Find where the given text appears and provide that cell's center as [X, Y] coordinate. 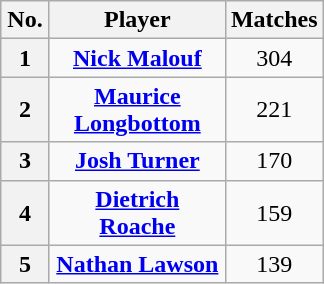
2 [26, 110]
Dietrich Roache [137, 212]
139 [274, 264]
Josh Turner [137, 161]
3 [26, 161]
4 [26, 212]
1 [26, 58]
159 [274, 212]
Nick Malouf [137, 58]
5 [26, 264]
221 [274, 110]
304 [274, 58]
Maurice Longbottom [137, 110]
170 [274, 161]
Player [137, 20]
Matches [274, 20]
Nathan Lawson [137, 264]
No. [26, 20]
